Scan for the cell matching the given text and deliver its [X, Y] coordinate at center. 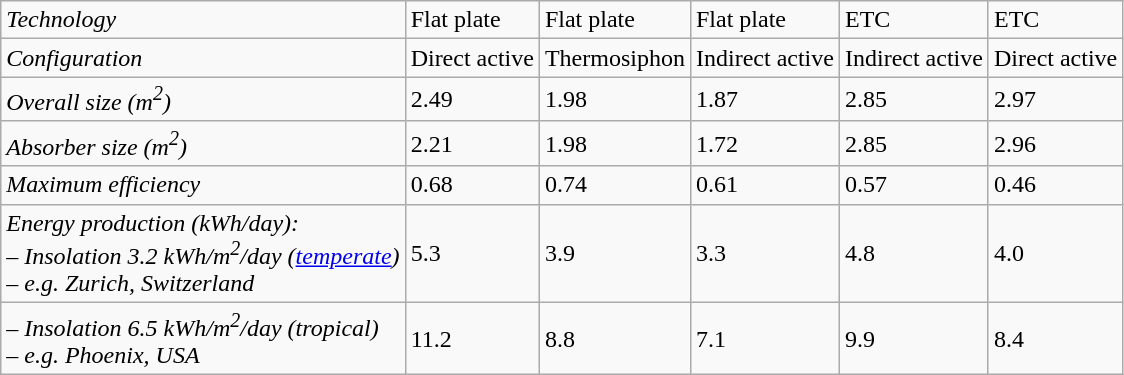
5.3 [472, 254]
Technology [203, 20]
2.49 [472, 100]
0.61 [764, 185]
0.74 [614, 185]
11.2 [472, 339]
Energy production (kWh/day): – Insolation 3.2 kWh/m2/day (temperate) – e.g. Zurich, Switzerland [203, 254]
4.0 [1055, 254]
9.9 [914, 339]
– Insolation 6.5 kWh/m2/day (tropical) – e.g. Phoenix, USA [203, 339]
8.8 [614, 339]
8.4 [1055, 339]
0.46 [1055, 185]
4.8 [914, 254]
Overall size (m2) [203, 100]
Configuration [203, 58]
2.97 [1055, 100]
Thermosiphon [614, 58]
7.1 [764, 339]
3.3 [764, 254]
2.96 [1055, 144]
0.57 [914, 185]
1.87 [764, 100]
2.21 [472, 144]
0.68 [472, 185]
Maximum efficiency [203, 185]
Absorber size (m2) [203, 144]
3.9 [614, 254]
1.72 [764, 144]
